Scan for the cell matching the given text and deliver its [X, Y] coordinate at center. 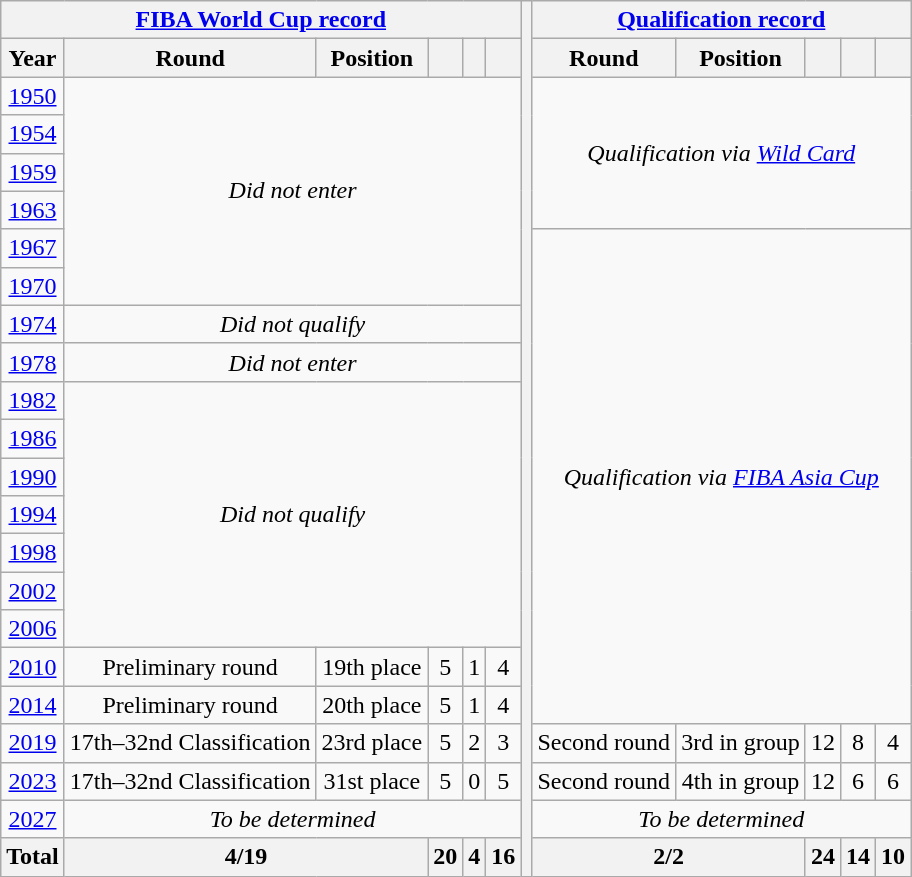
1994 [33, 515]
1986 [33, 438]
16 [504, 857]
20th place [372, 705]
Qualification via FIBA Asia Cup [722, 476]
Qualification via Wild Card [722, 153]
0 [474, 781]
1990 [33, 477]
31st place [372, 781]
23rd place [372, 743]
Total [33, 857]
20 [446, 857]
8 [858, 743]
2019 [33, 743]
2006 [33, 629]
2/2 [668, 857]
14 [858, 857]
1967 [33, 248]
10 [894, 857]
Year [33, 58]
4th in group [741, 781]
2023 [33, 781]
2014 [33, 705]
19th place [372, 667]
1998 [33, 553]
4/19 [246, 857]
3 [504, 743]
1959 [33, 172]
Qualification record [722, 20]
24 [822, 857]
2 [474, 743]
1963 [33, 210]
FIBA World Cup record [261, 20]
2010 [33, 667]
1974 [33, 324]
1970 [33, 286]
3rd in group [741, 743]
1982 [33, 400]
1954 [33, 134]
2002 [33, 591]
1950 [33, 96]
1978 [33, 362]
2027 [33, 819]
